Identify which cell holds the provided text, then report its [X, Y] central coordinate. 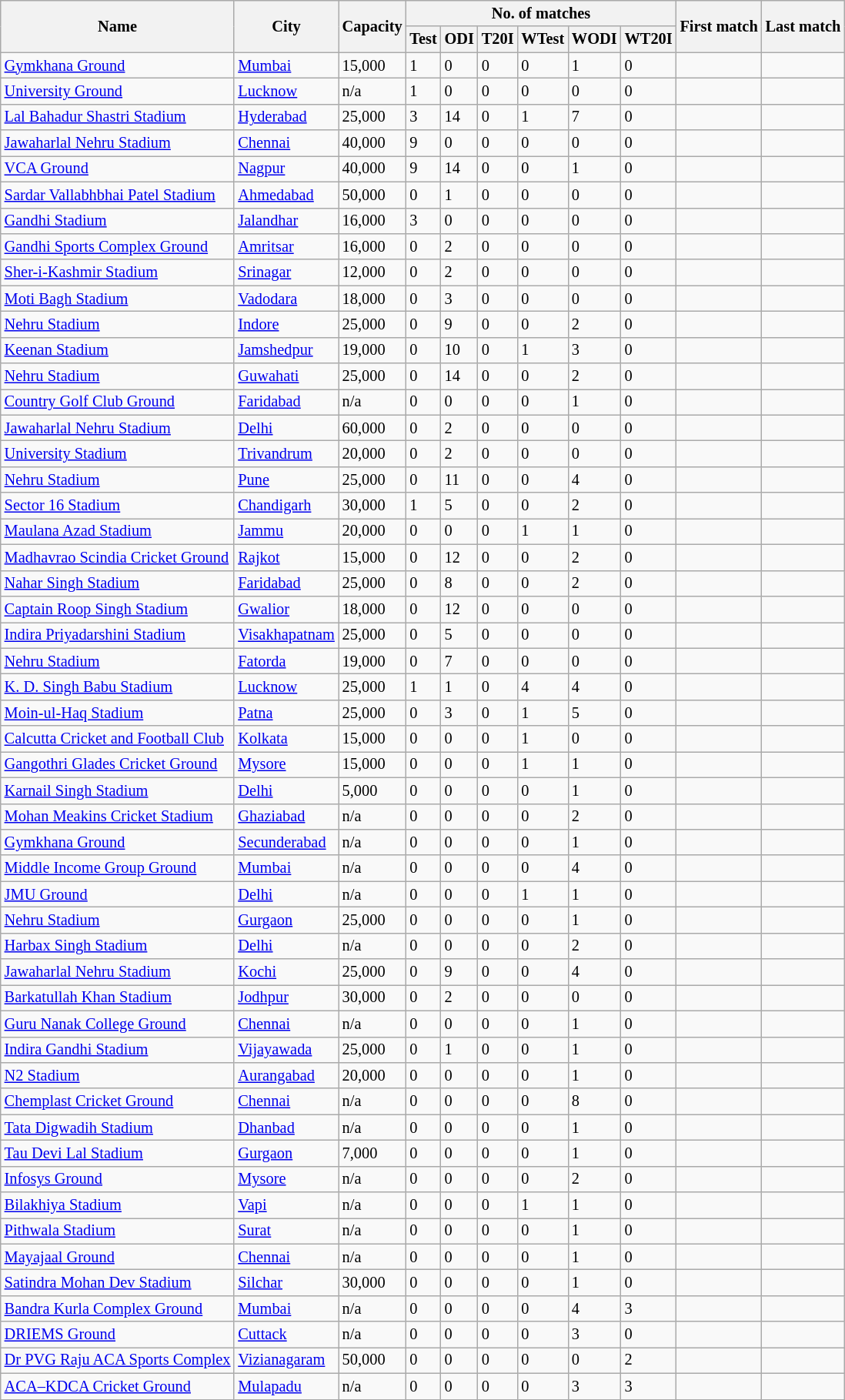
First match [719, 26]
Chemplast Cricket Ground [118, 1101]
Kolkata [286, 739]
Jalandhar [286, 221]
Gangothri Glades Cricket Ground [118, 764]
Capacity [372, 26]
Sector 16 Stadium [118, 506]
Silchar [286, 1283]
WODI [594, 39]
Keenan Stadium [118, 350]
Dr PVG Raju ACA Sports Complex [118, 1360]
Vadodara [286, 299]
Ghaziabad [286, 817]
Vizianagaram [286, 1360]
ACA–KDCA Cricket Ground [118, 1386]
Indira Gandhi Stadium [118, 1050]
Guru Nanak College Ground [118, 1024]
Mayajaal Ground [118, 1257]
Calcutta Cricket and Football Club [118, 739]
5,000 [372, 790]
ODI [459, 39]
Sher-i-Kashmir Stadium [118, 272]
Pune [286, 479]
Gandhi Sports Complex Ground [118, 246]
Kochi [286, 972]
University Ground [118, 91]
Captain Roop Singh Stadium [118, 609]
Mohan Meakins Cricket Stadium [118, 817]
Tau Devi Lal Stadium [118, 1153]
60,000 [372, 428]
Nahar Singh Stadium [118, 583]
Moin-ul-Haq Stadium [118, 713]
Jammu [286, 531]
Dhanbad [286, 1128]
Rajkot [286, 557]
Trivandrum [286, 453]
City [286, 26]
Patna [286, 713]
10 [459, 350]
Name [118, 26]
WT20I [649, 39]
DRIEMS Ground [118, 1335]
Chandigarh [286, 506]
Ahmedabad [286, 195]
Amritsar [286, 246]
Surat [286, 1231]
Harbax Singh Stadium [118, 946]
No. of matches [542, 13]
WTest [543, 39]
Jamshedpur [286, 350]
Last match [803, 26]
Srinagar [286, 272]
Gwalior [286, 609]
Bandra Kurla Complex Ground [118, 1308]
VCA Ground [118, 169]
N2 Stadium [118, 1075]
Infosys Ground [118, 1179]
Nagpur [286, 169]
K. D. Singh Babu Stadium [118, 687]
Vijayawada [286, 1050]
T20I [498, 39]
Tata Digwadih Stadium [118, 1128]
Sardar Vallabhbhai Patel Stadium [118, 195]
Jodhpur [286, 997]
Visakhapatnam [286, 635]
Karnail Singh Stadium [118, 790]
Bilakhiya Stadium [118, 1205]
Lal Bahadur Shastri Stadium [118, 117]
Vapi [286, 1205]
Gandhi Stadium [118, 221]
7,000 [372, 1153]
University Stadium [118, 453]
JMU Ground [118, 894]
Pithwala Stadium [118, 1231]
Guwahati [286, 376]
Country Golf Club Ground [118, 402]
Mulapadu [286, 1386]
11 [459, 479]
Satindra Mohan Dev Stadium [118, 1283]
Test [423, 39]
Madhavrao Scindia Cricket Ground [118, 557]
Middle Income Group Ground [118, 868]
Indore [286, 324]
Secunderabad [286, 842]
Cuttack [286, 1335]
Indira Priyadarshini Stadium [118, 635]
Aurangabad [286, 1075]
Hyderabad [286, 117]
Maulana Azad Stadium [118, 531]
Moti Bagh Stadium [118, 299]
Barkatullah Khan Stadium [118, 997]
12,000 [372, 272]
Fatorda [286, 661]
